Determine the [x, y] coordinate at the center of the cell enclosing the given text.  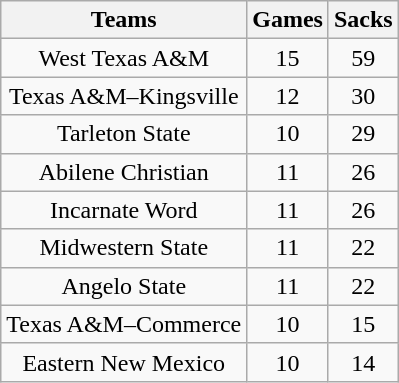
59 [363, 58]
Texas A&M–Commerce [124, 324]
14 [363, 362]
Abilene Christian [124, 172]
Tarleton State [124, 134]
Texas A&M–Kingsville [124, 96]
12 [288, 96]
Sacks [363, 20]
30 [363, 96]
29 [363, 134]
Midwestern State [124, 248]
Games [288, 20]
Eastern New Mexico [124, 362]
Angelo State [124, 286]
West Texas A&M [124, 58]
Teams [124, 20]
Incarnate Word [124, 210]
